Detect which cell encompasses the target text, then output its (X, Y) center coordinate. 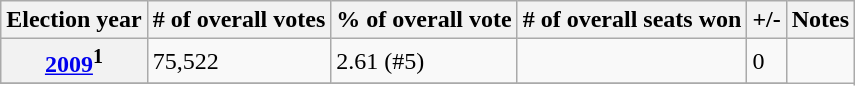
Notes (820, 20)
75,522 (239, 62)
20091 (74, 62)
2.61 (#5) (424, 62)
% of overall vote (424, 20)
# of overall seats won (632, 20)
+/- (766, 20)
# of overall votes (239, 20)
Election year (74, 20)
0 (766, 62)
